Extract the [x, y] coordinate from the center of the cell holding the provided text.  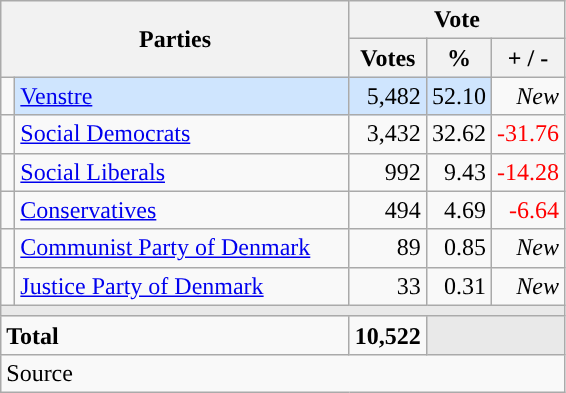
Social Liberals [182, 172]
-6.64 [528, 210]
3,432 [388, 134]
10,522 [388, 335]
9.43 [458, 172]
% [458, 58]
992 [388, 172]
Source [283, 373]
Justice Party of Denmark [182, 286]
494 [388, 210]
Conservatives [182, 210]
Social Democrats [182, 134]
Parties [176, 39]
Communist Party of Denmark [182, 248]
33 [388, 286]
5,482 [388, 96]
Votes [388, 58]
Total [176, 335]
52.10 [458, 96]
4.69 [458, 210]
32.62 [458, 134]
0.31 [458, 286]
+ / - [528, 58]
Vote [456, 20]
-31.76 [528, 134]
0.85 [458, 248]
-14.28 [528, 172]
89 [388, 248]
Venstre [182, 96]
